Provide the [x, y] coordinate of the cell's center where the given text is located.  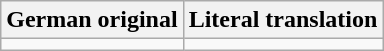
German original [92, 20]
Literal translation [283, 20]
